Search for the cell housing the specified text and yield its (x, y) center coordinate. 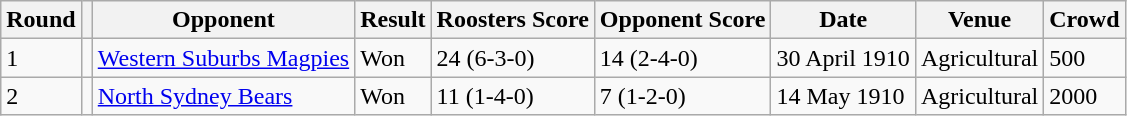
500 (1084, 58)
Opponent Score (682, 20)
14 May 1910 (843, 96)
14 (2-4-0) (682, 58)
7 (1-2-0) (682, 96)
Crowd (1084, 20)
11 (1-4-0) (512, 96)
Result (393, 20)
Opponent (223, 20)
2 (41, 96)
Roosters Score (512, 20)
Date (843, 20)
Venue (979, 20)
30 April 1910 (843, 58)
24 (6-3-0) (512, 58)
2000 (1084, 96)
1 (41, 58)
Western Suburbs Magpies (223, 58)
North Sydney Bears (223, 96)
Round (41, 20)
